Output the (x, y) coordinate of the center of the cell containing the given text.  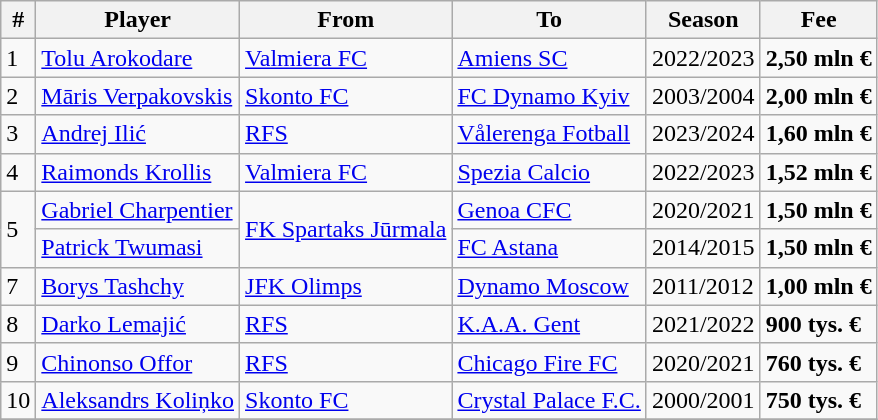
JFK Olimps (346, 286)
FK Spartaks Jūrmala (346, 229)
Darko Lemajić (138, 324)
1,60 mln € (818, 134)
2 (18, 96)
1,52 mln € (818, 172)
Player (138, 20)
Amiens SC (549, 58)
3 (18, 134)
7 (18, 286)
Vålerenga Fotball (549, 134)
10 (18, 400)
900 tys. € (818, 324)
# (18, 20)
FC Astana (549, 248)
FC Dynamo Kyiv (549, 96)
2003/2004 (703, 96)
Gabriel Charpentier (138, 210)
Fee (818, 20)
K.A.A. Gent (549, 324)
Aleksandrs Koliņko (138, 400)
To (549, 20)
Dynamo Moscow (549, 286)
2,00 mln € (818, 96)
9 (18, 362)
Chinonso Offor (138, 362)
2021/2022 (703, 324)
2,50 mln € (818, 58)
750 tys. € (818, 400)
8 (18, 324)
From (346, 20)
Andrej Ilić (138, 134)
Chicago Fire FC (549, 362)
2011/2012 (703, 286)
760 tys. € (818, 362)
Spezia Calcio (549, 172)
Crystal Palace F.C. (549, 400)
5 (18, 229)
2000/2001 (703, 400)
Season (703, 20)
1 (18, 58)
Patrick Twumasi (138, 248)
Genoa CFC (549, 210)
Māris Verpakovskis (138, 96)
2014/2015 (703, 248)
4 (18, 172)
Borys Tashchy (138, 286)
1,00 mln € (818, 286)
2023/2024 (703, 134)
Tolu Arokodare (138, 58)
Raimonds Krollis (138, 172)
